Extract the (x, y) coordinate from the center of the cell holding the provided text.  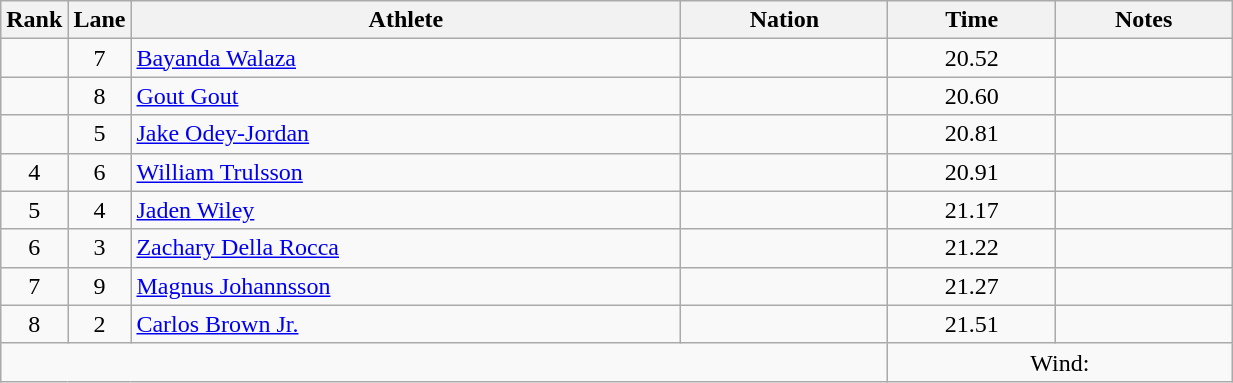
Wind: (1060, 362)
Bayanda Walaza (406, 58)
2 (100, 324)
21.22 (972, 248)
20.81 (972, 134)
Lane (100, 20)
Jaden Wiley (406, 210)
20.52 (972, 58)
21.27 (972, 286)
Nation (784, 20)
Athlete (406, 20)
20.91 (972, 172)
3 (100, 248)
9 (100, 286)
21.17 (972, 210)
Rank (34, 20)
Carlos Brown Jr. (406, 324)
21.51 (972, 324)
Gout Gout (406, 96)
20.60 (972, 96)
Magnus Johannsson (406, 286)
Zachary Della Rocca (406, 248)
William Trulsson (406, 172)
Time (972, 20)
Notes (1143, 20)
Jake Odey-Jordan (406, 134)
